Locate the cell with the specified text and output its [X, Y] center coordinate. 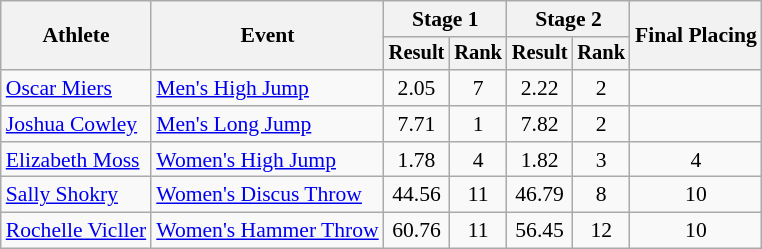
1.78 [417, 160]
7.71 [417, 124]
46.79 [540, 195]
Event [267, 36]
7 [478, 88]
8 [601, 195]
Athlete [76, 36]
1.82 [540, 160]
7.82 [540, 124]
Men's Long Jump [267, 124]
Sally Shokry [76, 195]
Women's High Jump [267, 160]
Joshua Cowley [76, 124]
Women's Discus Throw [267, 195]
44.56 [417, 195]
56.45 [540, 231]
Final Placing [696, 36]
12 [601, 231]
Stage 2 [568, 19]
Oscar Miers [76, 88]
Men's High Jump [267, 88]
Elizabeth Moss [76, 160]
2.05 [417, 88]
60.76 [417, 231]
3 [601, 160]
Women's Hammer Throw [267, 231]
1 [478, 124]
2.22 [540, 88]
Stage 1 [446, 19]
Rochelle Vicller [76, 231]
